For the text-containing cell, return its midpoint in [x, y] coordinate format. 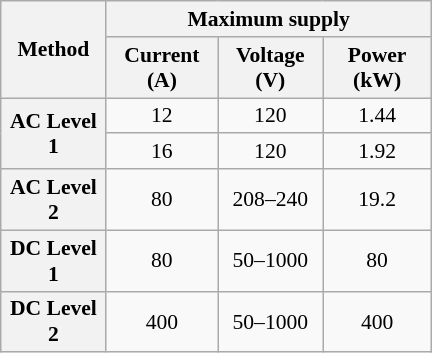
DC Level 2 [54, 322]
Current (A) [162, 68]
Maximum supply [268, 19]
16 [162, 152]
19.2 [377, 200]
DC Level 1 [54, 260]
1.44 [377, 116]
12 [162, 116]
AC Level 1 [54, 134]
Voltage (V) [270, 68]
208–240 [270, 200]
Power (kW) [377, 68]
AC Level 2 [54, 200]
1.92 [377, 152]
Method [54, 50]
